Capture the cell that displays the provided text and extract its [x, y] central coordinate. 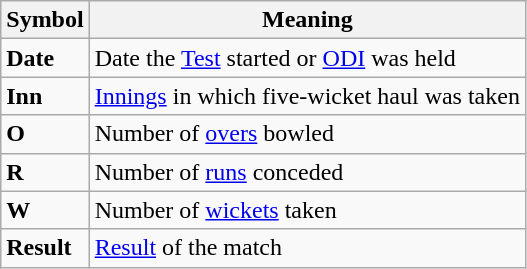
O [45, 134]
Result of the match [307, 248]
Inn [45, 96]
Result [45, 248]
Date [45, 58]
Meaning [307, 20]
Date the Test started or ODI was held [307, 58]
Number of runs conceded [307, 172]
Number of overs bowled [307, 134]
W [45, 210]
Innings in which five-wicket haul was taken [307, 96]
Number of wickets taken [307, 210]
Symbol [45, 20]
R [45, 172]
